Capture the cell that displays the provided text and extract its (x, y) central coordinate. 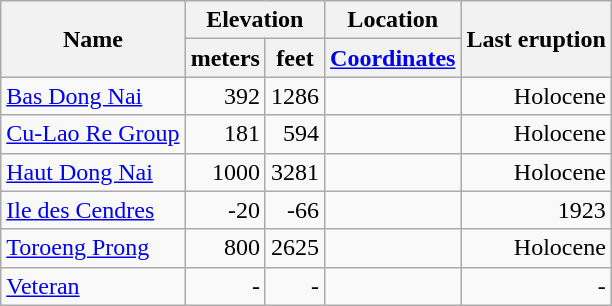
Ile des Cendres (93, 210)
Cu-Lao Re Group (93, 134)
181 (225, 134)
-66 (294, 210)
1286 (294, 96)
3281 (294, 172)
800 (225, 248)
Location (393, 20)
392 (225, 96)
-20 (225, 210)
Bas Dong Nai (93, 96)
feet (294, 58)
Veteran (93, 286)
Coordinates (393, 58)
1000 (225, 172)
meters (225, 58)
Toroeng Prong (93, 248)
Haut Dong Nai (93, 172)
1923 (536, 210)
Name (93, 39)
Elevation (254, 20)
Last eruption (536, 39)
594 (294, 134)
2625 (294, 248)
